Find where the given text appears and provide that cell's center as [X, Y] coordinate. 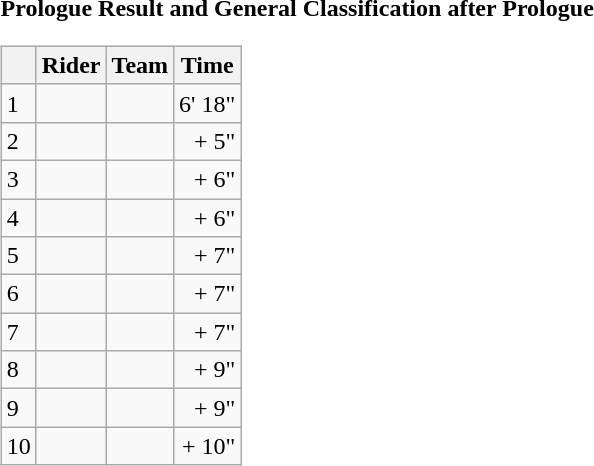
2 [18, 141]
+ 10" [208, 446]
3 [18, 179]
9 [18, 408]
1 [18, 103]
Team [140, 65]
Time [208, 65]
8 [18, 370]
6' 18" [208, 103]
5 [18, 256]
6 [18, 294]
Rider [71, 65]
10 [18, 446]
4 [18, 217]
7 [18, 332]
+ 5" [208, 141]
